Capture the cell that displays the provided text and extract its (X, Y) central coordinate. 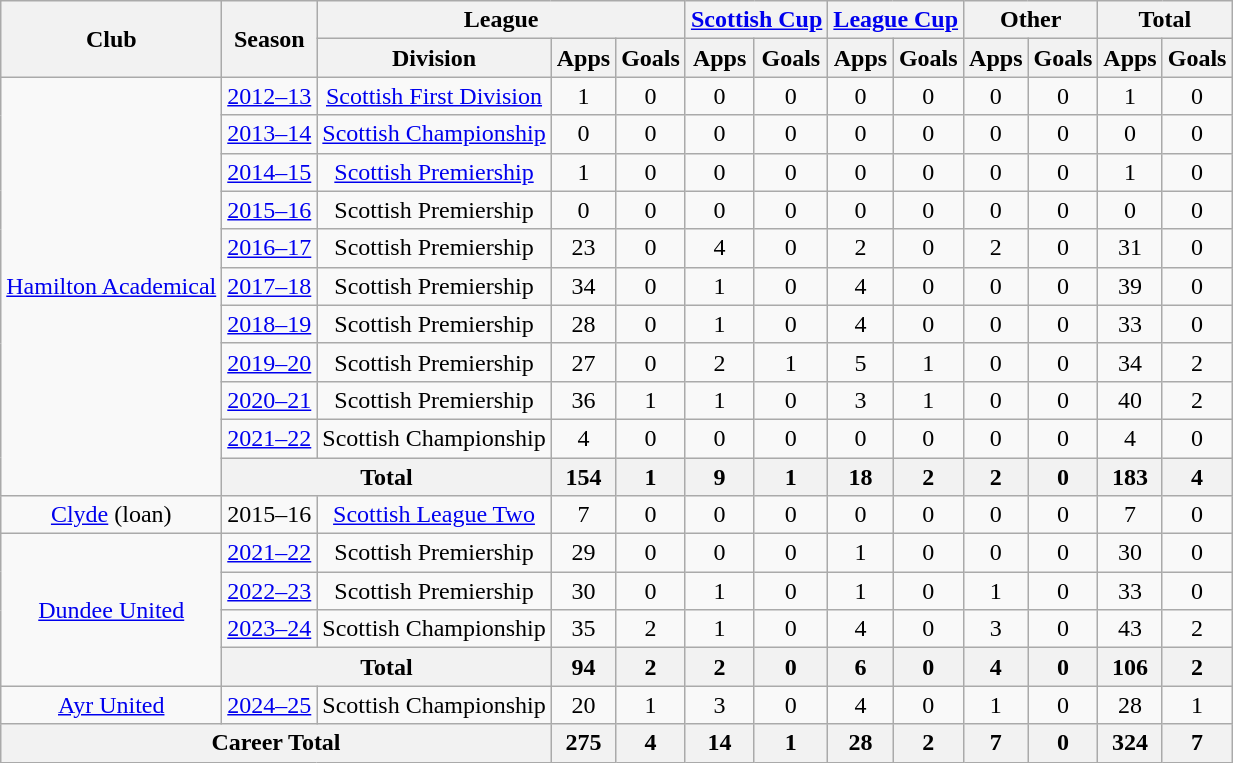
Season (270, 39)
Scottish First Division (434, 96)
35 (583, 629)
League (502, 20)
40 (1130, 400)
Other (1031, 20)
106 (1130, 667)
6 (860, 667)
2024–25 (270, 705)
2020–21 (270, 400)
2012–13 (270, 96)
League Cup (896, 20)
Scottish League Two (434, 515)
2017–18 (270, 286)
5 (860, 362)
Ayr United (112, 705)
Career Total (276, 743)
2023–24 (270, 629)
9 (719, 477)
31 (1130, 248)
27 (583, 362)
14 (719, 743)
29 (583, 553)
Hamilton Academical (112, 286)
43 (1130, 629)
36 (583, 400)
94 (583, 667)
183 (1130, 477)
324 (1130, 743)
2014–15 (270, 172)
Dundee United (112, 610)
2013–14 (270, 134)
154 (583, 477)
23 (583, 248)
18 (860, 477)
2019–20 (270, 362)
39 (1130, 286)
20 (583, 705)
Scottish Cup (756, 20)
Division (434, 58)
2022–23 (270, 591)
275 (583, 743)
Club (112, 39)
2018–19 (270, 324)
Clyde (loan) (112, 515)
2016–17 (270, 248)
